Return [X, Y] of the center of cell containing provided text 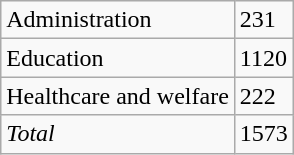
Total [118, 134]
231 [264, 20]
1573 [264, 134]
222 [264, 96]
Education [118, 58]
Administration [118, 20]
1120 [264, 58]
Healthcare and welfare [118, 96]
